Capture the cell that displays the provided text and extract its (X, Y) central coordinate. 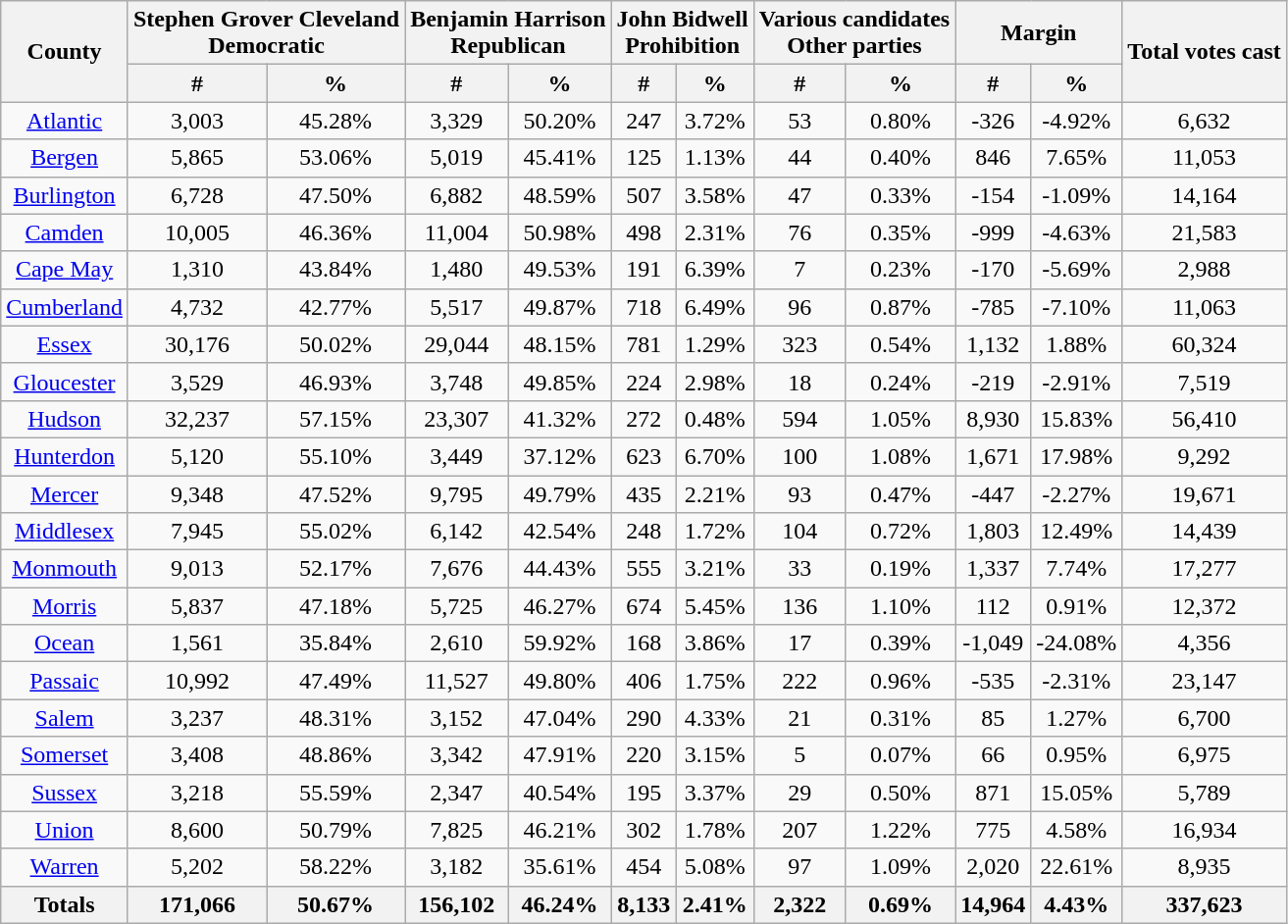
-219 (993, 382)
Middlesex (65, 532)
195 (644, 793)
19,671 (1205, 493)
49.53% (559, 270)
555 (644, 569)
1.05% (901, 419)
96 (799, 307)
623 (644, 456)
5,789 (1205, 793)
112 (993, 606)
1.08% (901, 456)
125 (644, 158)
5,517 (457, 307)
49.80% (559, 681)
46.21% (559, 830)
-1,049 (993, 643)
1,132 (993, 344)
104 (799, 532)
6.70% (714, 456)
1.09% (901, 867)
50.20% (559, 121)
76 (799, 232)
1,561 (196, 643)
-2.27% (1077, 493)
207 (799, 830)
9,795 (457, 493)
Camden (65, 232)
6,632 (1205, 121)
47.50% (335, 195)
1,671 (993, 456)
50.02% (335, 344)
3,529 (196, 382)
0.19% (901, 569)
0.54% (901, 344)
4.58% (1077, 830)
8,133 (644, 904)
52.17% (335, 569)
23,147 (1205, 681)
45.28% (335, 121)
Sussex (65, 793)
Warren (65, 867)
47.52% (335, 493)
224 (644, 382)
8,930 (993, 419)
846 (993, 158)
Atlantic (65, 121)
0.95% (1077, 755)
323 (799, 344)
60,324 (1205, 344)
2,322 (799, 904)
Union (65, 830)
30,176 (196, 344)
5,019 (457, 158)
-7.10% (1077, 307)
35.84% (335, 643)
-326 (993, 121)
John BidwellProhibition (683, 33)
50.98% (559, 232)
-2.91% (1077, 382)
33 (799, 569)
21,583 (1205, 232)
5,865 (196, 158)
3,408 (196, 755)
11,063 (1205, 307)
Margin (1039, 33)
17,277 (1205, 569)
248 (644, 532)
2,020 (993, 867)
37.12% (559, 456)
County (65, 51)
14,439 (1205, 532)
-5.69% (1077, 270)
8,935 (1205, 867)
15.83% (1077, 419)
0.48% (714, 419)
45.41% (559, 158)
5,837 (196, 606)
11,053 (1205, 158)
5.45% (714, 606)
220 (644, 755)
Somerset (65, 755)
0.47% (901, 493)
674 (644, 606)
3.37% (714, 793)
4.33% (714, 718)
507 (644, 195)
7,519 (1205, 382)
47.49% (335, 681)
23,307 (457, 419)
3.72% (714, 121)
11,004 (457, 232)
49.85% (559, 382)
4,732 (196, 307)
337,623 (1205, 904)
56,410 (1205, 419)
43.84% (335, 270)
3,237 (196, 718)
66 (993, 755)
222 (799, 681)
42.54% (559, 532)
Total votes cast (1205, 51)
44.43% (559, 569)
136 (799, 606)
5,120 (196, 456)
Hudson (65, 419)
85 (993, 718)
Various candidatesOther parties (854, 33)
48.86% (335, 755)
1.75% (714, 681)
3,182 (457, 867)
0.35% (901, 232)
1.29% (714, 344)
16,934 (1205, 830)
12,372 (1205, 606)
0.96% (901, 681)
290 (644, 718)
6,882 (457, 195)
5,725 (457, 606)
Cape May (65, 270)
57.15% (335, 419)
1.13% (714, 158)
3,342 (457, 755)
47.91% (559, 755)
435 (644, 493)
-535 (993, 681)
302 (644, 830)
1,310 (196, 270)
1.72% (714, 532)
498 (644, 232)
1.78% (714, 830)
Monmouth (65, 569)
59.92% (559, 643)
406 (644, 681)
3,449 (457, 456)
0.07% (901, 755)
46.27% (559, 606)
7 (799, 270)
-447 (993, 493)
-154 (993, 195)
Bergen (65, 158)
11,527 (457, 681)
6,975 (1205, 755)
6,700 (1205, 718)
Essex (65, 344)
Morris (65, 606)
7.65% (1077, 158)
46.36% (335, 232)
Totals (65, 904)
0.23% (901, 270)
-170 (993, 270)
6.39% (714, 270)
5,202 (196, 867)
18 (799, 382)
3.86% (714, 643)
49.87% (559, 307)
0.40% (901, 158)
0.69% (901, 904)
775 (993, 830)
4,356 (1205, 643)
2,988 (1205, 270)
7,945 (196, 532)
-785 (993, 307)
Gloucester (65, 382)
29,044 (457, 344)
1.10% (901, 606)
781 (644, 344)
47 (799, 195)
Benjamin HarrisonRepublican (508, 33)
7.74% (1077, 569)
9,348 (196, 493)
Mercer (65, 493)
22.61% (1077, 867)
2.98% (714, 382)
454 (644, 867)
0.33% (901, 195)
55.02% (335, 532)
46.24% (559, 904)
171,066 (196, 904)
35.61% (559, 867)
1.27% (1077, 718)
21 (799, 718)
93 (799, 493)
46.93% (335, 382)
97 (799, 867)
29 (799, 793)
2,610 (457, 643)
0.87% (901, 307)
7,676 (457, 569)
42.77% (335, 307)
594 (799, 419)
3,003 (196, 121)
4.43% (1077, 904)
Salem (65, 718)
191 (644, 270)
1.88% (1077, 344)
Hunterdon (65, 456)
718 (644, 307)
0.80% (901, 121)
48.59% (559, 195)
14,164 (1205, 195)
55.10% (335, 456)
247 (644, 121)
10,992 (196, 681)
48.15% (559, 344)
55.59% (335, 793)
40.54% (559, 793)
12.49% (1077, 532)
-4.92% (1077, 121)
49.79% (559, 493)
2,347 (457, 793)
1,803 (993, 532)
Burlington (65, 195)
17.98% (1077, 456)
1,337 (993, 569)
32,237 (196, 419)
Ocean (65, 643)
5 (799, 755)
6,142 (457, 532)
0.39% (901, 643)
2.21% (714, 493)
100 (799, 456)
-999 (993, 232)
Cumberland (65, 307)
3,152 (457, 718)
15.05% (1077, 793)
0.31% (901, 718)
871 (993, 793)
47.04% (559, 718)
14,964 (993, 904)
50.79% (335, 830)
8,600 (196, 830)
3.58% (714, 195)
0.50% (901, 793)
2.31% (714, 232)
-4.63% (1077, 232)
7,825 (457, 830)
44 (799, 158)
Stephen Grover ClevelandDemocratic (266, 33)
9,292 (1205, 456)
48.31% (335, 718)
6,728 (196, 195)
50.67% (335, 904)
0.91% (1077, 606)
-24.08% (1077, 643)
41.32% (559, 419)
3,748 (457, 382)
53.06% (335, 158)
5.08% (714, 867)
53 (799, 121)
-2.31% (1077, 681)
168 (644, 643)
3,329 (457, 121)
3.15% (714, 755)
6.49% (714, 307)
156,102 (457, 904)
2.41% (714, 904)
9,013 (196, 569)
Passaic (65, 681)
0.72% (901, 532)
58.22% (335, 867)
47.18% (335, 606)
1,480 (457, 270)
-1.09% (1077, 195)
10,005 (196, 232)
3.21% (714, 569)
1.22% (901, 830)
0.24% (901, 382)
3,218 (196, 793)
17 (799, 643)
272 (644, 419)
